For the text-containing cell, return its midpoint in [X, Y] coordinate format. 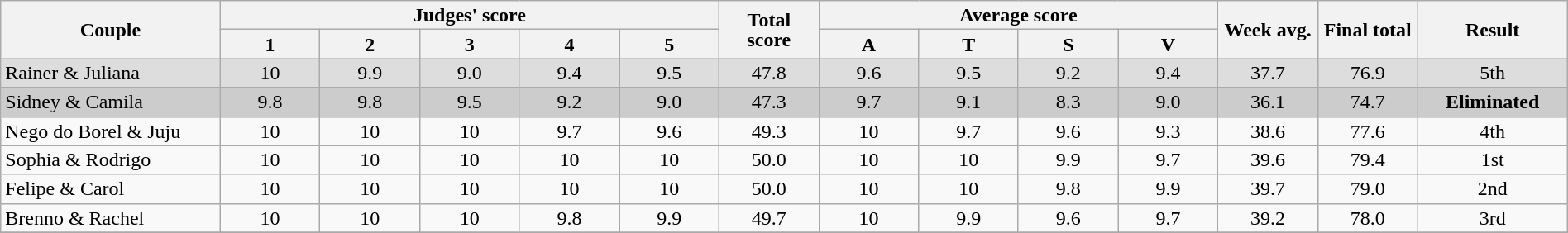
76.9 [1368, 73]
V [1168, 45]
Rainer & Juliana [111, 73]
79.4 [1368, 160]
3rd [1492, 218]
Couple [111, 30]
Week avg. [1269, 30]
Brenno & Rachel [111, 218]
T [969, 45]
8.3 [1068, 102]
Result [1492, 30]
Final total [1368, 30]
4th [1492, 131]
1 [270, 45]
Felipe & Carol [111, 188]
5 [670, 45]
1st [1492, 160]
Average score [1019, 15]
Judges' score [470, 15]
Sophia & Rodrigo [111, 160]
39.7 [1269, 188]
47.3 [769, 102]
79.0 [1368, 188]
47.8 [769, 73]
3 [470, 45]
74.7 [1368, 102]
S [1068, 45]
Total score [769, 30]
77.6 [1368, 131]
9.3 [1168, 131]
39.2 [1269, 218]
49.3 [769, 131]
2nd [1492, 188]
9.1 [969, 102]
49.7 [769, 218]
5th [1492, 73]
Sidney & Camila [111, 102]
38.6 [1269, 131]
4 [569, 45]
2 [370, 45]
39.6 [1269, 160]
A [868, 45]
36.1 [1269, 102]
Eliminated [1492, 102]
78.0 [1368, 218]
Nego do Borel & Juju [111, 131]
37.7 [1269, 73]
